Search for the cell housing the specified text and yield its (X, Y) center coordinate. 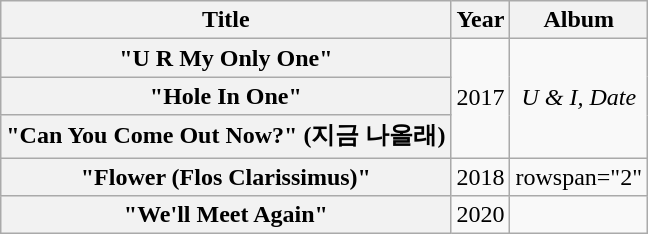
"Hole In One" (226, 96)
Year (480, 20)
"Flower (Flos Clarissimus)" (226, 177)
Album (579, 20)
Title (226, 20)
"Can You Come Out Now?" (지금 나올래) (226, 136)
"We'll Meet Again" (226, 215)
"U R My Only One" (226, 58)
rowspan="2" (579, 177)
U & I, Date (579, 98)
2018 (480, 177)
2020 (480, 215)
2017 (480, 98)
